Pinpoint the cell where the given text exists, returning its (x, y) midpoint coordinate. 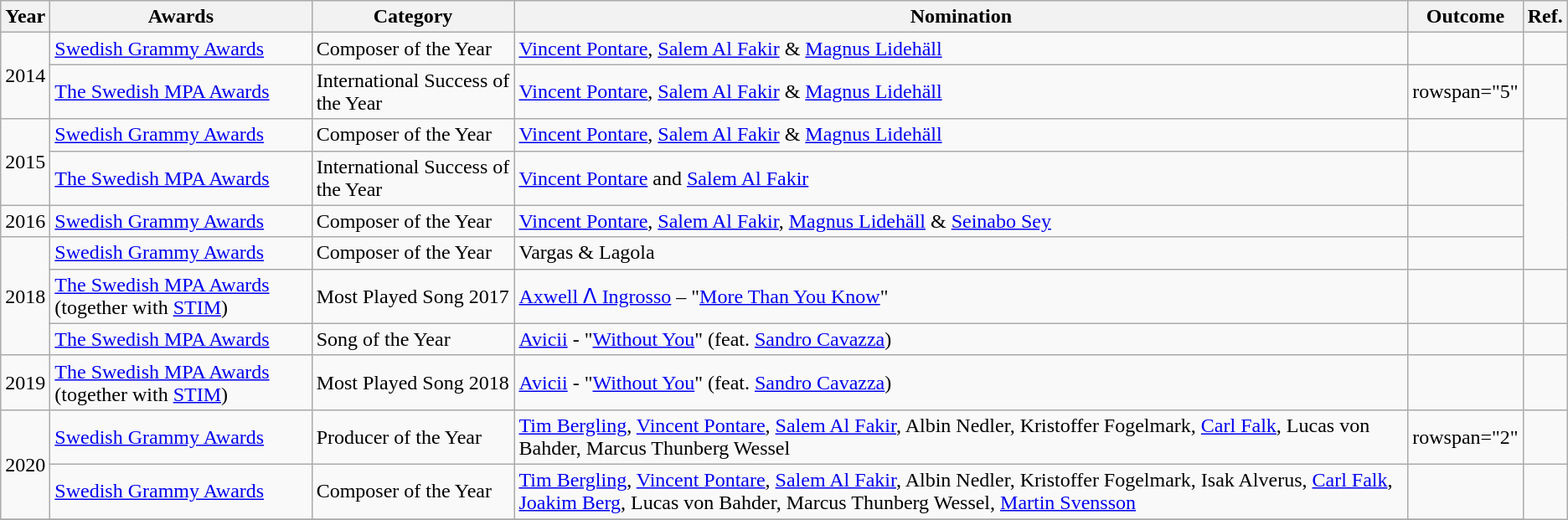
Axwell Ʌ Ingrosso – "More Than You Know" (962, 296)
Song of the Year (413, 339)
2019 (25, 382)
2018 (25, 296)
Most Played Song 2017 (413, 296)
Vargas & Lagola (962, 253)
2015 (25, 162)
Nomination (962, 17)
2016 (25, 221)
Ref. (1545, 17)
2020 (25, 464)
2014 (25, 75)
Vincent Pontare, Salem Al Fakir, Magnus Lidehäll & Seinabo Sey (962, 221)
Producer of the Year (413, 437)
Awards (181, 17)
Most Played Song 2018 (413, 382)
Tim Bergling, Vincent Pontare, Salem Al Fakir, Albin Nedler, Kristoffer Fogelmark, Carl Falk, Lucas von Bahder, Marcus Thunberg Wessel (962, 437)
rowspan="5" (1466, 92)
Category (413, 17)
Outcome (1466, 17)
rowspan="2" (1466, 437)
Vincent Pontare and Salem Al Fakir (962, 178)
Year (25, 17)
